Provide the [x, y] coordinate of the cell's center where the given text is located.  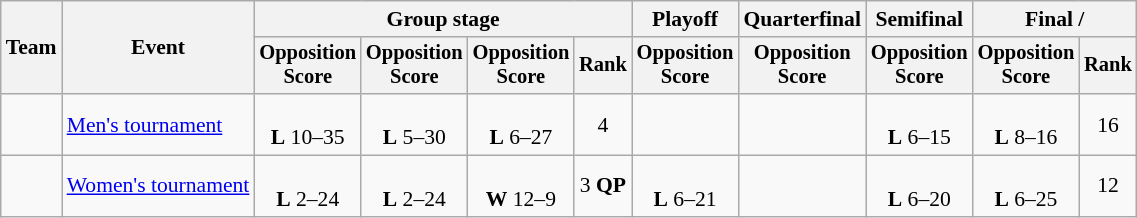
Event [158, 48]
Women's tournament [158, 186]
L 5–30 [414, 124]
L 10–35 [308, 124]
L 6–25 [1026, 186]
L 6–20 [920, 186]
16 [1108, 124]
Semifinal [920, 19]
4 [603, 124]
L 6–21 [686, 186]
Team [32, 48]
Group stage [442, 19]
L 8–16 [1026, 124]
L 6–27 [522, 124]
Playoff [686, 19]
L 6–15 [920, 124]
Quarterfinal [802, 19]
3 QP [603, 186]
Men's tournament [158, 124]
Final / [1055, 19]
W 12–9 [522, 186]
12 [1108, 186]
